Extract the (X, Y) coordinate from the center of the cell holding the provided text.  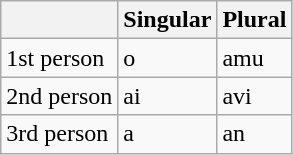
2nd person (60, 96)
an (254, 134)
o (168, 58)
Plural (254, 20)
Singular (168, 20)
ai (168, 96)
a (168, 134)
avi (254, 96)
1st person (60, 58)
3rd person (60, 134)
amu (254, 58)
